For the text-containing cell, return its midpoint in (X, Y) coordinate format. 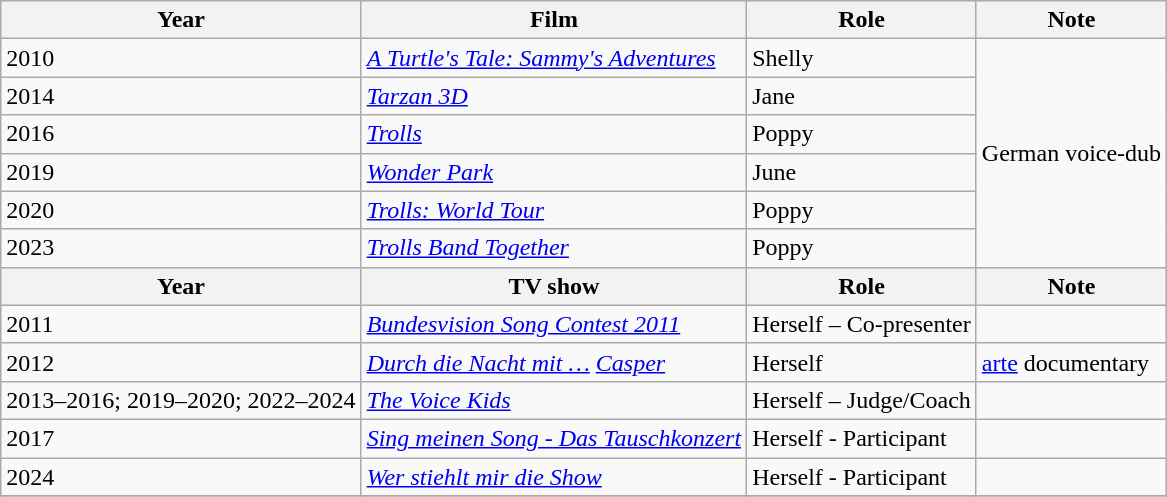
Film (554, 20)
A Turtle's Tale: Sammy's Adventures (554, 58)
Durch die Nacht mit … Casper (554, 362)
2011 (181, 324)
June (862, 172)
2013–2016; 2019–2020; 2022–2024 (181, 400)
Trolls: World Tour (554, 210)
Jane (862, 96)
2024 (181, 477)
2020 (181, 210)
2012 (181, 362)
German voice-dub (1071, 153)
Sing meinen Song - Das Tauschkonzert (554, 438)
Tarzan 3D (554, 96)
2014 (181, 96)
Herself – Co-presenter (862, 324)
2016 (181, 134)
The Voice Kids (554, 400)
2010 (181, 58)
TV show (554, 286)
Herself – Judge/Coach (862, 400)
Trolls Band Together (554, 248)
arte documentary (1071, 362)
Wonder Park (554, 172)
Shelly (862, 58)
2017 (181, 438)
Wer stiehlt mir die Show (554, 477)
2019 (181, 172)
Bundesvision Song Contest 2011 (554, 324)
2023 (181, 248)
Herself (862, 362)
Trolls (554, 134)
